Return (x, y) of the center of cell containing provided text 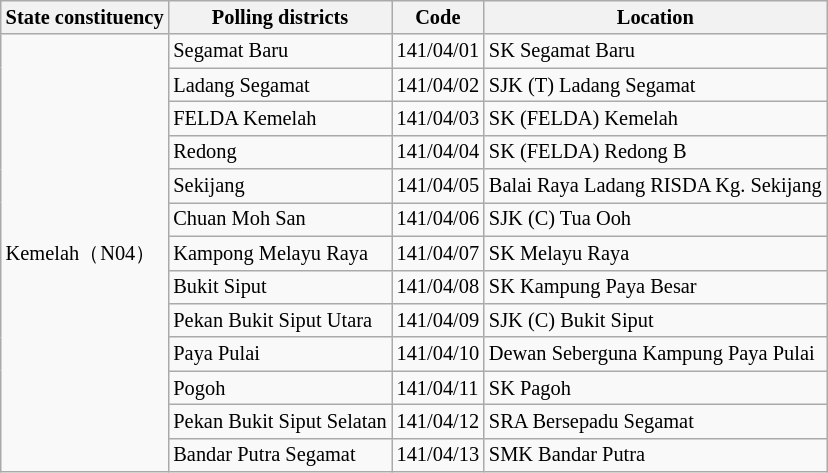
Dewan Seberguna Kampung Paya Pulai (656, 354)
Kemelah（N04） (85, 253)
Balai Raya Ladang RISDA Kg. Sekijang (656, 186)
SMK Bandar Putra (656, 455)
SK Segamat Baru (656, 51)
Chuan Moh San (280, 219)
Code (438, 17)
Ladang Segamat (280, 85)
141/04/13 (438, 455)
SJK (T) Ladang Segamat (656, 85)
SJK (C) Bukit Siput (656, 320)
FELDA Kemelah (280, 118)
SK (FELDA) Kemelah (656, 118)
Bandar Putra Segamat (280, 455)
141/04/05 (438, 186)
Segamat Baru (280, 51)
Location (656, 17)
Pogoh (280, 388)
141/04/03 (438, 118)
141/04/06 (438, 219)
Pekan Bukit Siput Selatan (280, 421)
SK Melayu Raya (656, 253)
SK Pagoh (656, 388)
141/04/04 (438, 152)
Sekijang (280, 186)
Pekan Bukit Siput Utara (280, 320)
141/04/08 (438, 287)
141/04/12 (438, 421)
141/04/09 (438, 320)
SK Kampung Paya Besar (656, 287)
SK (FELDA) Redong B (656, 152)
141/04/11 (438, 388)
141/04/10 (438, 354)
SJK (C) Tua Ooh (656, 219)
141/04/01 (438, 51)
State constituency (85, 17)
141/04/02 (438, 85)
Bukit Siput (280, 287)
141/04/07 (438, 253)
Kampong Melayu Raya (280, 253)
Paya Pulai (280, 354)
Polling districts (280, 17)
SRA Bersepadu Segamat (656, 421)
Redong (280, 152)
